Capture the cell that displays the provided text and extract its [x, y] central coordinate. 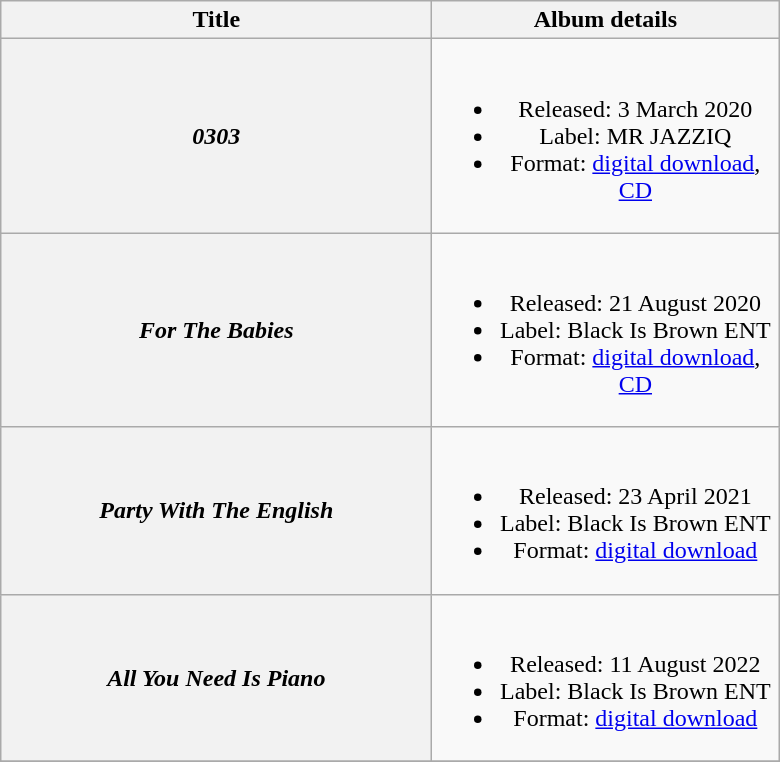
Released: 3 March 2020Label: MR JAZZIQFormat: digital download, CD [606, 136]
All You Need Is Piano [216, 678]
Released: 21 August 2020Label: Black Is Brown ENTFormat: digital download, CD [606, 330]
0303 [216, 136]
Released: 23 April 2021Label: Black Is Brown ENTFormat: digital download [606, 510]
Album details [606, 20]
Released: 11 August 2022Label: Black Is Brown ENTFormat: digital download [606, 678]
Title [216, 20]
Party With The English [216, 510]
For The Babies [216, 330]
